Determine the (x, y) coordinate at the center of the cell enclosing the given text.  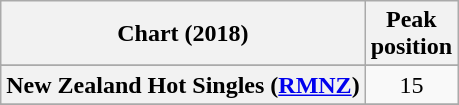
Chart (2018) (183, 34)
15 (411, 85)
New Zealand Hot Singles (RMNZ) (183, 85)
Peakposition (411, 34)
